Determine the [x, y] coordinate at the center of the cell enclosing the given text.  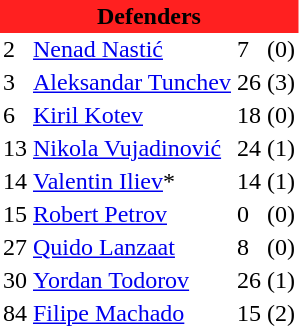
Aleksandar Tunchev [132, 82]
24 [249, 148]
Nikola Vujadinović [132, 148]
6 [15, 116]
3 [15, 82]
Nenad Nastić [132, 50]
Valentin Iliev* [132, 182]
7 [249, 50]
0 [249, 214]
13 [15, 148]
Quido Lanzaat [132, 248]
18 [249, 116]
Defenders [149, 16]
30 [15, 280]
15 [15, 214]
Kiril Kotev [132, 116]
(3) [281, 82]
27 [15, 248]
Yordan Todorov [132, 280]
Robert Petrov [132, 214]
2 [15, 50]
8 [249, 248]
